Return the [X, Y] coordinate for the center point of the cell that contains the specified text.  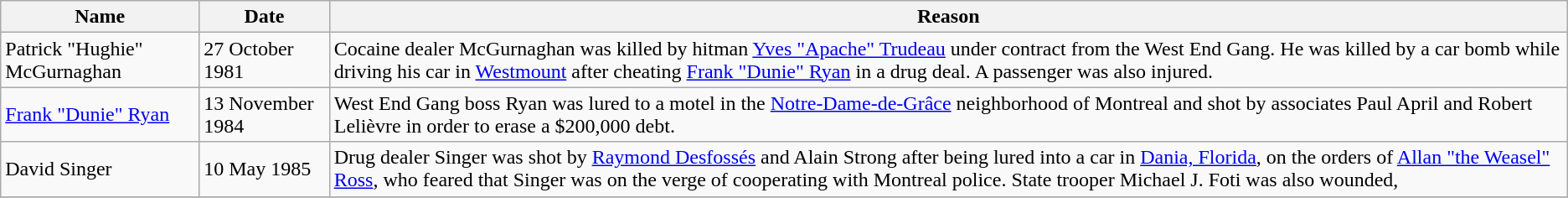
Frank "Dunie" Ryan [101, 114]
27 October 1981 [265, 60]
13 November 1984 [265, 114]
10 May 1985 [265, 169]
Name [101, 17]
Date [265, 17]
Patrick "Hughie" McGurnaghan [101, 60]
David Singer [101, 169]
Reason [948, 17]
